Output the [x, y] coordinate of the center of the cell containing the given text.  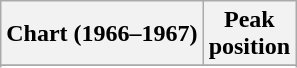
Peakposition [249, 34]
Chart (1966–1967) [102, 34]
